Identify which cell holds the provided text, then report its [x, y] central coordinate. 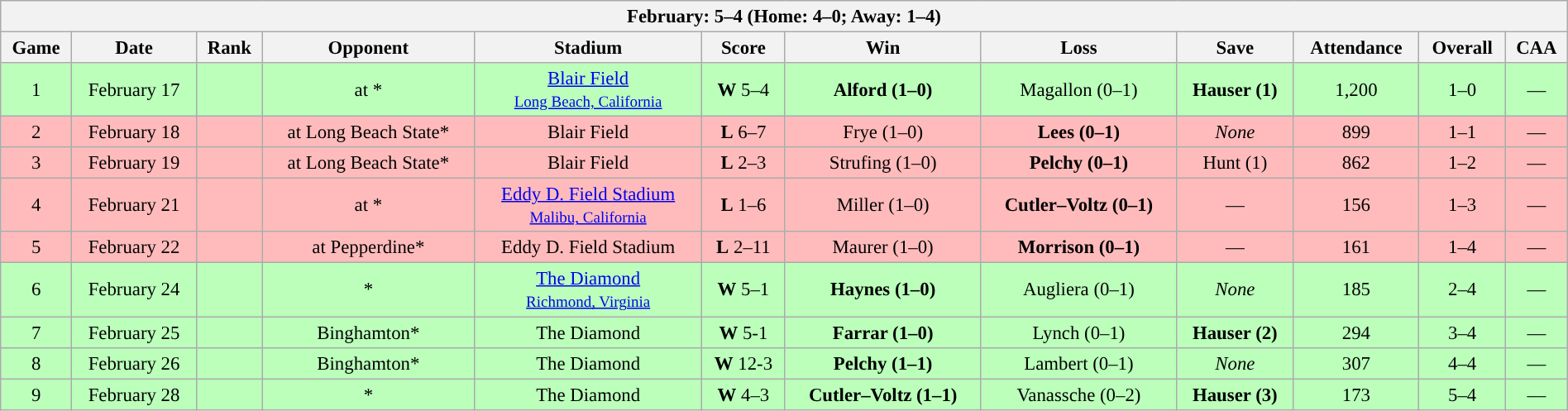
7 [36, 332]
Hauser (1) [1236, 89]
Cutler–Voltz (0–1) [1078, 205]
Alford (1–0) [883, 89]
1–2 [1462, 163]
at Pepperdine* [369, 247]
Score [744, 47]
161 [1356, 247]
5 [36, 247]
Blair FieldLong Beach, California [589, 89]
Maurer (1–0) [883, 247]
Augliera (0–1) [1078, 289]
February 25 [134, 332]
W 5-1 [744, 332]
185 [1356, 289]
February: 5–4 (Home: 4–0; Away: 1–4) [784, 17]
Win [883, 47]
Rank [230, 47]
Lambert (0–1) [1078, 363]
Miller (1–0) [883, 205]
Hunt (1) [1236, 163]
February 18 [134, 132]
Overall [1462, 47]
Hauser (3) [1236, 394]
February 24 [134, 289]
8 [36, 363]
CAA [1537, 47]
W 4–3 [744, 394]
Lynch (0–1) [1078, 332]
Farrar (1–0) [883, 332]
1–1 [1462, 132]
Cutler–Voltz (1–1) [883, 394]
2 [36, 132]
Strufing (1–0) [883, 163]
862 [1356, 163]
Vanassche (0–2) [1078, 394]
4 [36, 205]
Frye (1–0) [883, 132]
February 21 [134, 205]
4–4 [1462, 363]
Lees (0–1) [1078, 132]
Stadium [589, 47]
Pelchy (0–1) [1078, 163]
3–4 [1462, 332]
1–3 [1462, 205]
294 [1356, 332]
Loss [1078, 47]
The DiamondRichmond, Virginia [589, 289]
156 [1356, 205]
W 5–1 [744, 289]
Magallon (0–1) [1078, 89]
February 22 [134, 247]
Save [1236, 47]
899 [1356, 132]
Attendance [1356, 47]
6 [36, 289]
Haynes (1–0) [883, 289]
February 26 [134, 363]
February 17 [134, 89]
173 [1356, 394]
February 19 [134, 163]
L 6–7 [744, 132]
1,200 [1356, 89]
W 12-3 [744, 363]
W 5–4 [744, 89]
2–4 [1462, 289]
Eddy D. Field StadiumMalibu, California [589, 205]
Morrison (0–1) [1078, 247]
5–4 [1462, 394]
Opponent [369, 47]
Hauser (2) [1236, 332]
1–0 [1462, 89]
3 [36, 163]
Pelchy (1–1) [883, 363]
L 1–6 [744, 205]
9 [36, 394]
1 [36, 89]
L 2–3 [744, 163]
February 28 [134, 394]
307 [1356, 363]
Eddy D. Field Stadium [589, 247]
L 2–11 [744, 247]
Game [36, 47]
1–4 [1462, 247]
Date [134, 47]
